Capture the cell that displays the provided text and extract its (x, y) central coordinate. 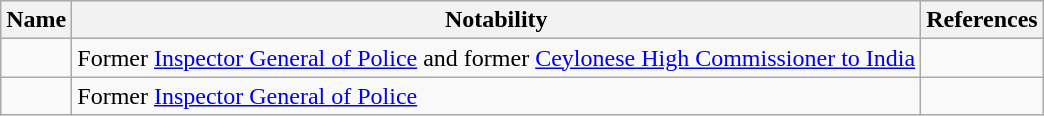
Former Inspector General of Police (496, 96)
Former Inspector General of Police and former Ceylonese High Commissioner to India (496, 58)
Notability (496, 20)
References (982, 20)
Name (36, 20)
